Pinpoint the cell where the given text exists, returning its [X, Y] midpoint coordinate. 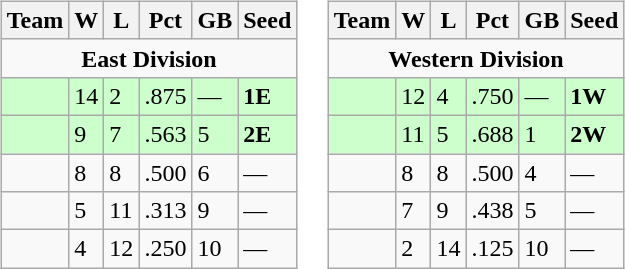
1 [542, 134]
.313 [166, 211]
.438 [492, 211]
.563 [166, 134]
Western Division [476, 58]
1W [594, 96]
6 [215, 173]
.875 [166, 96]
1E [268, 96]
.750 [492, 96]
.125 [492, 249]
2E [268, 134]
2W [594, 134]
.250 [166, 249]
East Division [149, 58]
.688 [492, 134]
